Capture the cell that displays the provided text and extract its (X, Y) central coordinate. 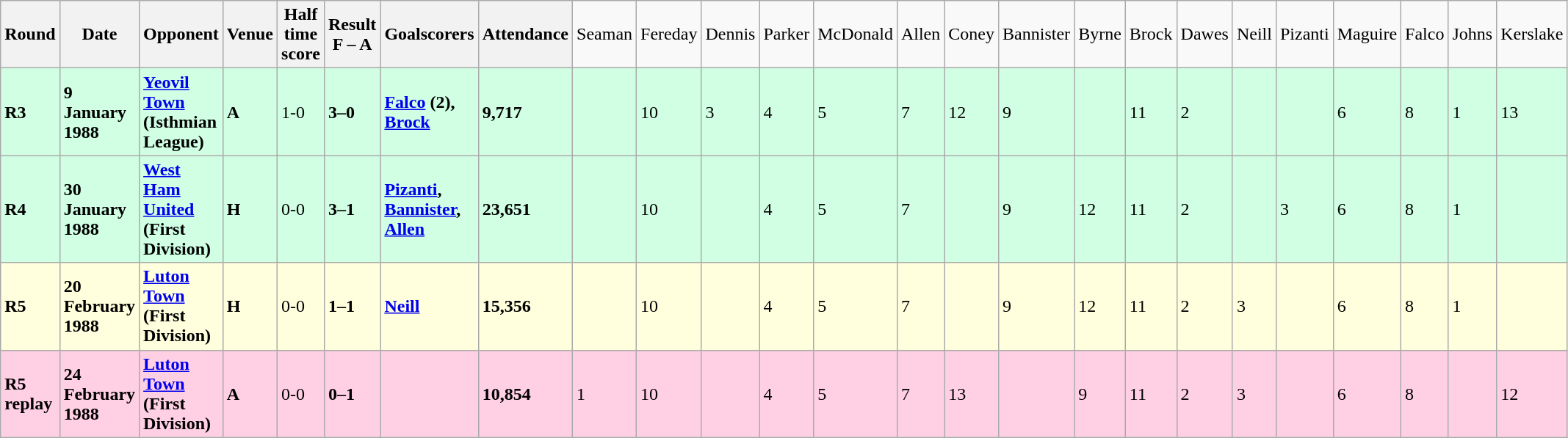
Johns (1473, 34)
R5 (30, 307)
10,854 (525, 393)
Seaman (605, 34)
Date (99, 34)
Venue (250, 34)
Pizanti (1304, 34)
Byrne (1100, 34)
1-0 (301, 112)
R5 replay (30, 393)
Allen (920, 34)
20 February 1988 (99, 307)
West Ham United (First Division) (181, 209)
Opponent (181, 34)
15,356 (525, 307)
9 January 1988 (99, 112)
Goalscorers (429, 34)
Yeovil Town (Isthmian League) (181, 112)
23,651 (525, 209)
McDonald (856, 34)
ResultF – A (352, 34)
Brock (1151, 34)
Maguire (1367, 34)
30 January 1988 (99, 209)
R3 (30, 112)
0–1 (352, 393)
3–0 (352, 112)
Falco (2), Brock (429, 112)
Kerslake (1532, 34)
Attendance (525, 34)
9,717 (525, 112)
Dennis (730, 34)
Parker (787, 34)
Fereday (669, 34)
3–1 (352, 209)
Dawes (1204, 34)
Falco (1425, 34)
24 February 1988 (99, 393)
Coney (972, 34)
Round (30, 34)
R4 (30, 209)
1–1 (352, 307)
Half time score (301, 34)
Pizanti, Bannister, Allen (429, 209)
Bannister (1037, 34)
